Determine the (X, Y) coordinate at the center of the cell enclosing the given text.  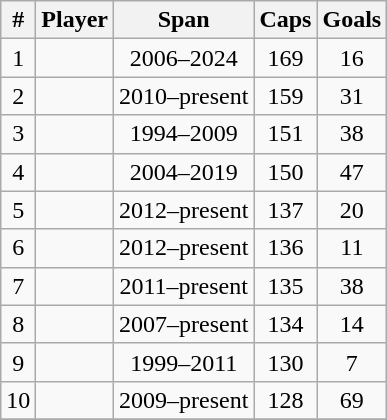
134 (286, 324)
2007–present (184, 324)
5 (18, 210)
10 (18, 400)
11 (352, 248)
69 (352, 400)
128 (286, 400)
2011–present (184, 286)
135 (286, 286)
2010–present (184, 96)
# (18, 20)
136 (286, 248)
2004–2019 (184, 172)
Player (75, 20)
3 (18, 134)
31 (352, 96)
169 (286, 58)
16 (352, 58)
6 (18, 248)
Goals (352, 20)
150 (286, 172)
1999–2011 (184, 362)
130 (286, 362)
8 (18, 324)
137 (286, 210)
9 (18, 362)
20 (352, 210)
Span (184, 20)
159 (286, 96)
2 (18, 96)
1 (18, 58)
47 (352, 172)
Caps (286, 20)
4 (18, 172)
2006–2024 (184, 58)
151 (286, 134)
1994–2009 (184, 134)
2009–present (184, 400)
14 (352, 324)
